Identify which cell holds the provided text, then report its [X, Y] central coordinate. 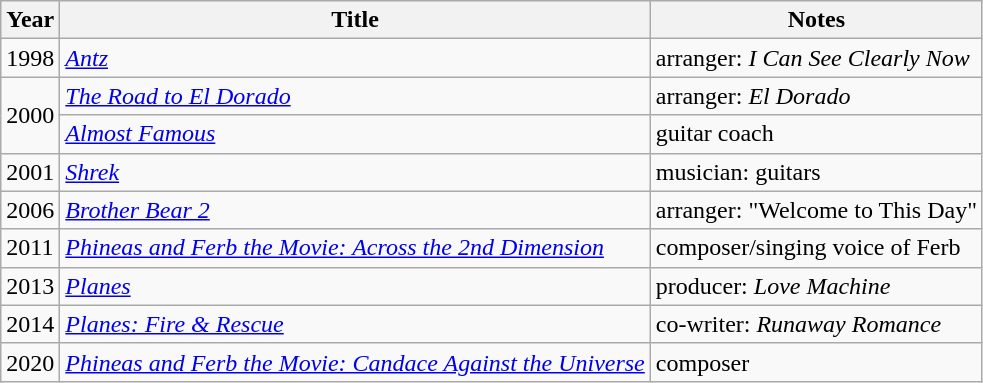
2001 [30, 172]
composer/singing voice of Ferb [816, 248]
2014 [30, 324]
2011 [30, 248]
producer: Love Machine [816, 286]
The Road to El Dorado [355, 96]
2020 [30, 362]
2006 [30, 210]
2013 [30, 286]
Phineas and Ferb the Movie: Candace Against the Universe [355, 362]
1998 [30, 58]
composer [816, 362]
Title [355, 20]
arranger: "Welcome to This Day" [816, 210]
Almost Famous [355, 134]
2000 [30, 115]
Notes [816, 20]
guitar coach [816, 134]
Shrek [355, 172]
Year [30, 20]
Antz [355, 58]
co-writer: Runaway Romance [816, 324]
arranger: I Can See Clearly Now [816, 58]
musician: guitars [816, 172]
Phineas and Ferb the Movie: Across the 2nd Dimension [355, 248]
Planes [355, 286]
Planes: Fire & Rescue [355, 324]
Brother Bear 2 [355, 210]
arranger: El Dorado [816, 96]
